Output the (x, y) coordinate of the center of the cell containing the given text.  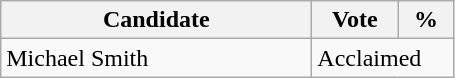
Vote (355, 20)
Michael Smith (156, 58)
Candidate (156, 20)
% (426, 20)
Acclaimed (383, 58)
